Identify which cell holds the provided text, then report its [x, y] central coordinate. 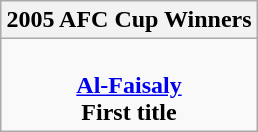
Al-Faisaly First title [129, 85]
2005 AFC Cup Winners [129, 20]
